Provide the [X, Y] coordinate of the cell's center where the given text is located.  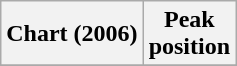
Chart (2006) [72, 34]
Peakposition [189, 34]
